Detect which cell encompasses the target text, then output its (X, Y) center coordinate. 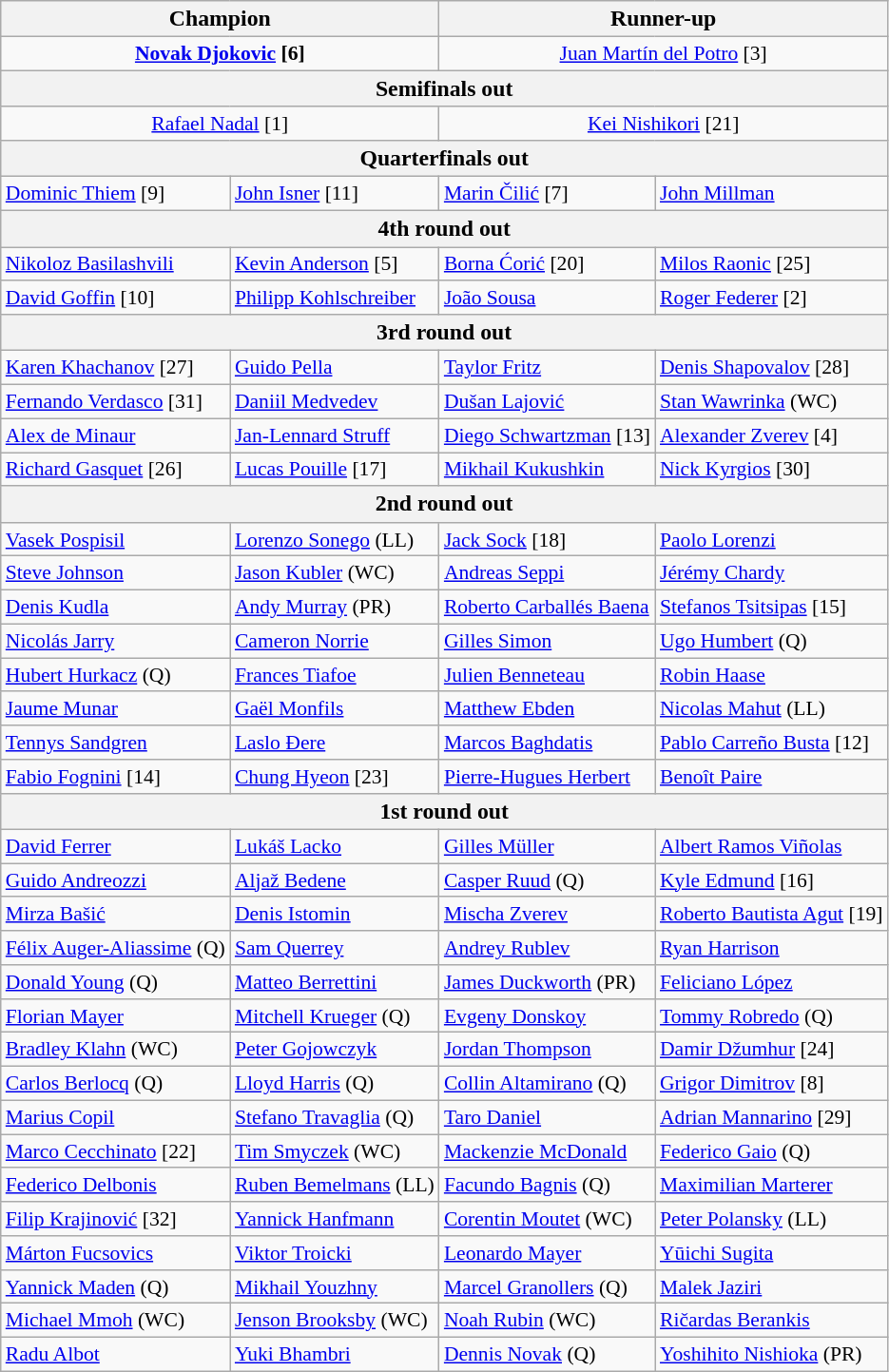
Pablo Carreño Busta [12] (772, 743)
Malek Jaziri (772, 1287)
Gilles Müller (548, 847)
Mikhail Kukushkin (548, 470)
Márton Fucsovics (116, 1253)
Federico Delbonis (116, 1186)
Quarterfinals out (445, 159)
Michael Mmoh (WC) (116, 1321)
Champion (221, 19)
Jenson Brooksby (WC) (335, 1321)
Jaume Munar (116, 709)
Federico Gaio (Q) (772, 1151)
Radu Albot (116, 1355)
Mirza Bašić (116, 915)
Semifinals out (445, 89)
Denis Shapovalov [28] (772, 368)
Kevin Anderson [5] (335, 264)
Guido Andreozzi (116, 880)
Laslo Đere (335, 743)
Bradley Klahn (WC) (116, 1050)
Gaël Monfils (335, 709)
Nikoloz Basilashvili (116, 264)
John Isner [11] (335, 194)
James Duckworth (PR) (548, 982)
Evgeny Donskoy (548, 1016)
Milos Raonic [25] (772, 264)
Jan-Lennard Struff (335, 435)
Borna Ćorić [20] (548, 264)
Steve Johnson (116, 573)
Donald Young (Q) (116, 982)
Philipp Kohlschreiber (335, 299)
David Goffin [10] (116, 299)
David Ferrer (116, 847)
Lloyd Harris (Q) (335, 1084)
Viktor Troicki (335, 1253)
Diego Schwartzman [13] (548, 435)
Fabio Fognini [14] (116, 777)
Sam Querrey (335, 948)
Aljaž Bedene (335, 880)
1st round out (445, 812)
Karen Khachanov [27] (116, 368)
Facundo Bagnis (Q) (548, 1186)
Marcos Baghdatis (548, 743)
Nick Kyrgios [30] (772, 470)
Novak Djokovic [6] (221, 54)
Corentin Moutet (WC) (548, 1219)
Richard Gasquet [26] (116, 470)
Tommy Robredo (Q) (772, 1016)
Jack Sock [18] (548, 540)
Tennys Sandgren (116, 743)
Rafael Nadal [1] (221, 125)
Daniil Medvedev (335, 402)
Nicolas Mahut (LL) (772, 709)
3rd round out (445, 333)
Frances Tiafoe (335, 675)
Grigor Dimitrov [8] (772, 1084)
2nd round out (445, 505)
Jérémy Chardy (772, 573)
Taro Daniel (548, 1118)
Paolo Lorenzi (772, 540)
Yannick Hanfmann (335, 1219)
John Millman (772, 194)
João Sousa (548, 299)
Marco Cecchinato [22] (116, 1151)
Hubert Hurkacz (Q) (116, 675)
Adrian Mannarino [29] (772, 1118)
Leonardo Mayer (548, 1253)
Cameron Norrie (335, 641)
Stefanos Tsitsipas [15] (772, 608)
Yannick Maden (Q) (116, 1287)
Matteo Berrettini (335, 982)
Yūichi Sugita (772, 1253)
Lorenzo Sonego (LL) (335, 540)
Stan Wawrinka (WC) (772, 402)
Roberto Carballés Baena (548, 608)
4th round out (445, 229)
Carlos Berlocq (Q) (116, 1084)
Dennis Novak (Q) (548, 1355)
Stefano Travaglia (Q) (335, 1118)
Marius Copil (116, 1118)
Roger Federer [2] (772, 299)
Kyle Edmund [16] (772, 880)
Feliciano López (772, 982)
Alexander Zverev [4] (772, 435)
Marcel Granollers (Q) (548, 1287)
Lukáš Lacko (335, 847)
Albert Ramos Viñolas (772, 847)
Fernando Verdasco [31] (116, 402)
Vasek Pospisil (116, 540)
Benoît Paire (772, 777)
Runner-up (664, 19)
Taylor Fritz (548, 368)
Mischa Zverev (548, 915)
Julien Benneteau (548, 675)
Denis Kudla (116, 608)
Lucas Pouille [17] (335, 470)
Filip Krajinović [32] (116, 1219)
Chung Hyeon [23] (335, 777)
Dušan Lajović (548, 402)
Dominic Thiem [9] (116, 194)
Florian Mayer (116, 1016)
Jason Kubler (WC) (335, 573)
Ričardas Berankis (772, 1321)
Yuki Bhambri (335, 1355)
Guido Pella (335, 368)
Gilles Simon (548, 641)
Maximilian Marterer (772, 1186)
Marin Čilić [7] (548, 194)
Andrey Rublev (548, 948)
Ugo Humbert (Q) (772, 641)
Alex de Minaur (116, 435)
Collin Altamirano (Q) (548, 1084)
Robin Haase (772, 675)
Casper Ruud (Q) (548, 880)
Ryan Harrison (772, 948)
Mackenzie McDonald (548, 1151)
Noah Rubin (WC) (548, 1321)
Mitchell Krueger (Q) (335, 1016)
Peter Gojowczyk (335, 1050)
Mikhail Youzhny (335, 1287)
Jordan Thompson (548, 1050)
Damir Džumhur [24] (772, 1050)
Pierre-Hugues Herbert (548, 777)
Nicolás Jarry (116, 641)
Denis Istomin (335, 915)
Juan Martín del Potro [3] (664, 54)
Matthew Ebden (548, 709)
Tim Smyczek (WC) (335, 1151)
Ruben Bemelmans (LL) (335, 1186)
Yoshihito Nishioka (PR) (772, 1355)
Félix Auger-Aliassime (Q) (116, 948)
Kei Nishikori [21] (664, 125)
Andreas Seppi (548, 573)
Roberto Bautista Agut [19] (772, 915)
Peter Polansky (LL) (772, 1219)
Andy Murray (PR) (335, 608)
